Output the (x, y) coordinate of the center of the cell containing the given text.  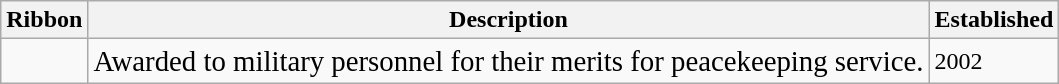
Awarded to military personnel for their merits for peacekeeping service. (508, 61)
2002 (994, 61)
Established (994, 20)
Description (508, 20)
Ribbon (44, 20)
